Identify which cell holds the provided text, then report its [x, y] central coordinate. 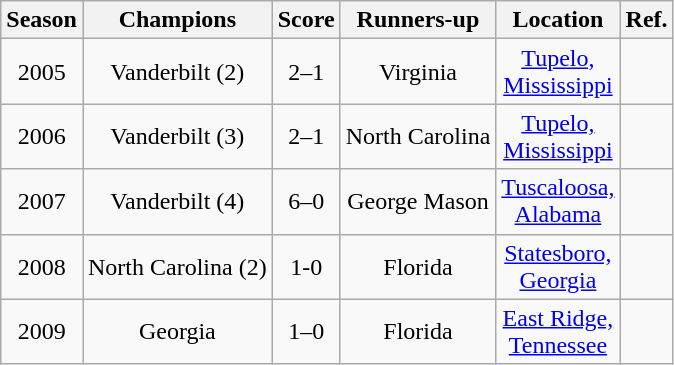
Location [558, 20]
Vanderbilt (4) [177, 202]
2008 [42, 266]
Runners-up [418, 20]
Tuscaloosa,Alabama [558, 202]
East Ridge,Tennessee [558, 332]
Champions [177, 20]
2009 [42, 332]
Virginia [418, 72]
2005 [42, 72]
Vanderbilt (2) [177, 72]
Ref. [646, 20]
1–0 [306, 332]
Georgia [177, 332]
2007 [42, 202]
George Mason [418, 202]
1-0 [306, 266]
Season [42, 20]
North Carolina [418, 136]
6–0 [306, 202]
Statesboro,Georgia [558, 266]
Vanderbilt (3) [177, 136]
North Carolina (2) [177, 266]
2006 [42, 136]
Score [306, 20]
